Detect which cell encompasses the target text, then output its [x, y] center coordinate. 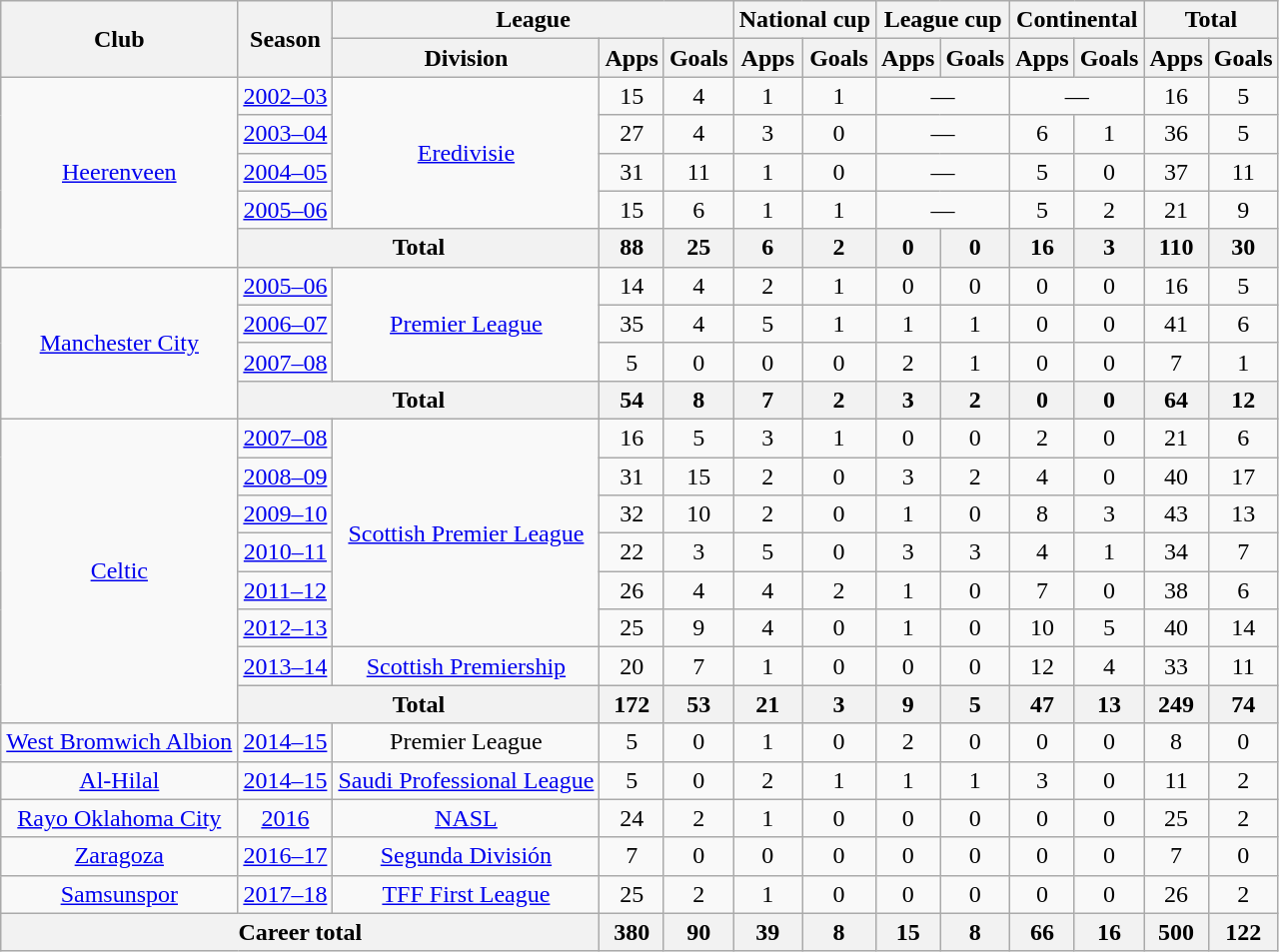
32 [632, 514]
20 [632, 666]
Eredivisie [466, 153]
36 [1176, 134]
2006–07 [286, 324]
88 [632, 248]
39 [767, 932]
NASL [466, 818]
24 [632, 818]
TFF First League [466, 894]
41 [1176, 324]
Celtic [120, 570]
2012–13 [286, 628]
Zaragoza [120, 856]
Continental [1077, 20]
17 [1243, 476]
38 [1176, 590]
Saudi Professional League [466, 780]
Club [120, 39]
Season [286, 39]
47 [1042, 704]
2011–12 [286, 590]
Samsunspor [120, 894]
Career total [300, 932]
Scottish Premiership [466, 666]
League cup [943, 20]
53 [698, 704]
380 [632, 932]
2009–10 [286, 514]
22 [632, 552]
League [534, 20]
500 [1176, 932]
90 [698, 932]
30 [1243, 248]
Manchester City [120, 343]
Rayo Oklahoma City [120, 818]
54 [632, 400]
2004–05 [286, 172]
Division [466, 58]
66 [1042, 932]
2002–03 [286, 96]
2013–14 [286, 666]
122 [1243, 932]
2008–09 [286, 476]
35 [632, 324]
74 [1243, 704]
National cup [804, 20]
37 [1176, 172]
172 [632, 704]
2010–11 [286, 552]
43 [1176, 514]
2003–04 [286, 134]
Scottish Premier League [466, 532]
West Bromwich Albion [120, 742]
2016 [286, 818]
110 [1176, 248]
27 [632, 134]
Al-Hilal [120, 780]
2016–17 [286, 856]
33 [1176, 666]
Heerenveen [120, 172]
Segunda División [466, 856]
34 [1176, 552]
249 [1176, 704]
64 [1176, 400]
2017–18 [286, 894]
